Locate the cell with the specified text and output its [x, y] center coordinate. 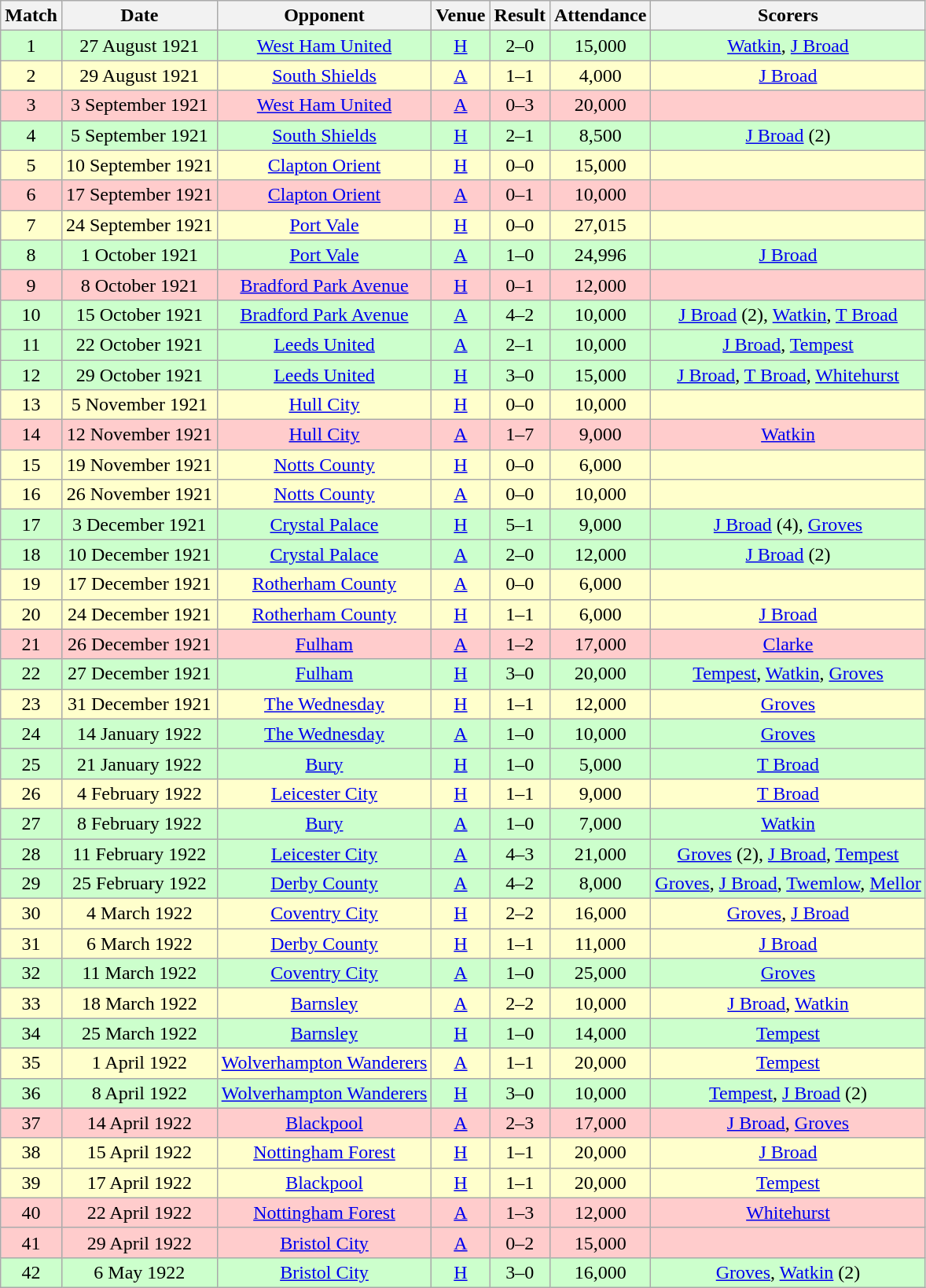
32 [31, 973]
17 September 1921 [139, 195]
Venue [461, 16]
11 March 1922 [139, 973]
29 October 1921 [139, 375]
4 March 1922 [139, 914]
14 [31, 435]
1–2 [520, 644]
12 November 1921 [139, 435]
8,000 [600, 884]
27,015 [600, 225]
27 [31, 823]
18 March 1922 [139, 1003]
6 March 1922 [139, 944]
J Broad, T Broad, Whitehurst [788, 375]
19 November 1921 [139, 465]
17 April 1922 [139, 1183]
25 February 1922 [139, 884]
26 December 1921 [139, 644]
Tempest, J Broad (2) [788, 1093]
31 [31, 944]
7 [31, 225]
1–7 [520, 435]
30 [31, 914]
39 [31, 1183]
8,500 [600, 135]
Whitehurst [788, 1213]
5 September 1921 [139, 135]
20 [31, 614]
16 [31, 495]
10 September 1921 [139, 165]
14 January 1922 [139, 734]
10 December 1921 [139, 554]
21,000 [600, 853]
11,000 [600, 944]
21 January 1922 [139, 764]
4–3 [520, 853]
1 April 1922 [139, 1063]
27 December 1921 [139, 674]
40 [31, 1213]
23 [31, 704]
6 May 1922 [139, 1272]
Attendance [600, 16]
11 [31, 344]
3 September 1921 [139, 105]
10 [31, 315]
12 [31, 375]
Opponent [324, 16]
37 [31, 1123]
J Broad (4), Groves [788, 524]
14,000 [600, 1033]
3 December 1921 [139, 524]
8 October 1921 [139, 285]
Match [31, 16]
4 [31, 135]
24 September 1921 [139, 225]
36 [31, 1093]
24 December 1921 [139, 614]
4,000 [600, 75]
1–3 [520, 1213]
27 August 1921 [139, 46]
1 [31, 46]
29 April 1922 [139, 1242]
5–1 [520, 524]
41 [31, 1242]
25 [31, 764]
2–3 [520, 1123]
11 February 1922 [139, 853]
Watkin, J Broad [788, 46]
J Broad (2), Watkin, T Broad [788, 315]
5 [31, 165]
25 March 1922 [139, 1033]
35 [31, 1063]
8 February 1922 [139, 823]
22 October 1921 [139, 344]
9 [31, 285]
14 April 1922 [139, 1123]
Date [139, 16]
8 [31, 255]
17 December 1921 [139, 584]
25,000 [600, 973]
8 April 1922 [139, 1093]
Groves, J Broad [788, 914]
19 [31, 584]
Result [520, 16]
15 October 1921 [139, 315]
6 [31, 195]
22 [31, 674]
0–2 [520, 1242]
29 August 1921 [139, 75]
4 February 1922 [139, 793]
Groves, Watkin (2) [788, 1272]
3 [31, 105]
26 [31, 793]
38 [31, 1153]
1 October 1921 [139, 255]
13 [31, 405]
15 [31, 465]
24 [31, 734]
J Broad, Tempest [788, 344]
Tempest, Watkin, Groves [788, 674]
2 [31, 75]
22 April 1922 [139, 1213]
34 [31, 1033]
J Broad, Watkin [788, 1003]
J Broad, Groves [788, 1123]
24,996 [600, 255]
5,000 [600, 764]
18 [31, 554]
17 [31, 524]
5 November 1921 [139, 405]
26 November 1921 [139, 495]
Scorers [788, 16]
Groves, J Broad, Twemlow, Mellor [788, 884]
Groves (2), J Broad, Tempest [788, 853]
0–3 [520, 105]
31 December 1921 [139, 704]
28 [31, 853]
42 [31, 1272]
29 [31, 884]
7,000 [600, 823]
Clarke [788, 644]
33 [31, 1003]
21 [31, 644]
15 April 1922 [139, 1153]
